Return [X, Y] of the center of cell containing provided text 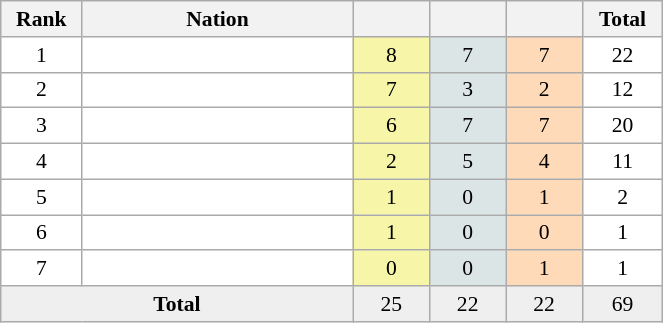
20 [622, 126]
25 [391, 304]
11 [622, 162]
12 [622, 90]
Rank [42, 19]
8 [391, 55]
69 [622, 304]
Nation [218, 19]
